Search for the cell housing the specified text and yield its [x, y] center coordinate. 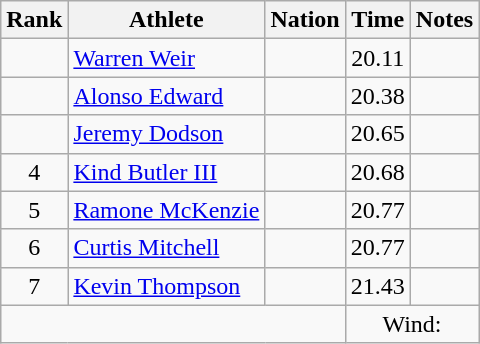
Alonso Edward [166, 96]
20.65 [378, 134]
Warren Weir [166, 58]
20.68 [378, 172]
20.38 [378, 96]
Rank [34, 20]
Jeremy Dodson [166, 134]
Ramone McKenzie [166, 210]
Athlete [166, 20]
Curtis Mitchell [166, 248]
Time [378, 20]
Nation [305, 20]
Notes [444, 20]
20.11 [378, 58]
4 [34, 172]
7 [34, 286]
21.43 [378, 286]
Kind Butler III [166, 172]
Wind: [412, 324]
6 [34, 248]
5 [34, 210]
Kevin Thompson [166, 286]
